Detect which cell encompasses the target text, then output its (x, y) center coordinate. 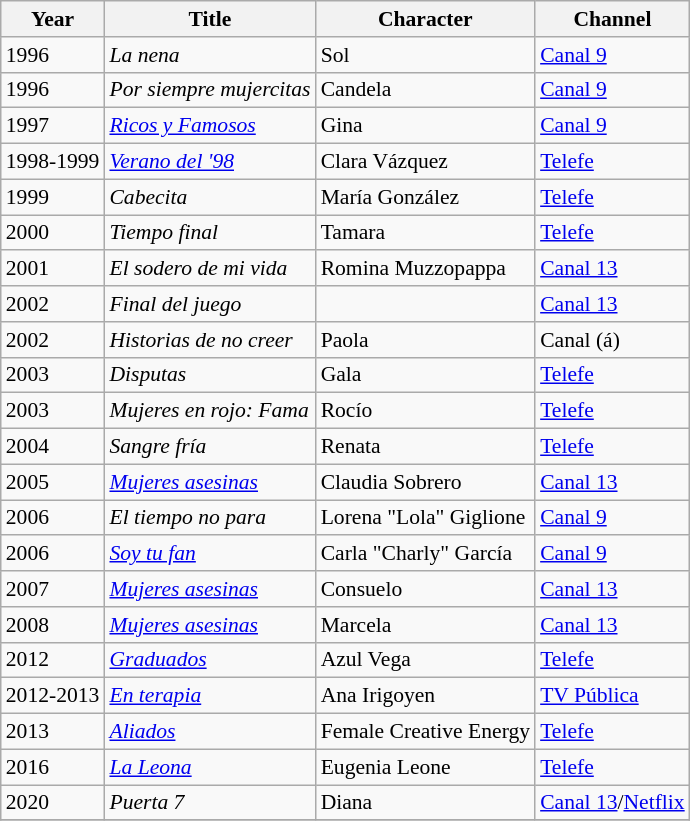
Aliados (210, 732)
Puerta 7 (210, 803)
2008 (53, 625)
Graduados (210, 660)
Channel (612, 19)
2013 (53, 732)
La nena (210, 55)
1999 (53, 197)
Romina Muzzopappa (426, 269)
Tiempo final (210, 233)
Claudia Sobrero (426, 482)
2004 (53, 447)
Azul Vega (426, 660)
2000 (53, 233)
Canal 13/Netflix (612, 803)
2020 (53, 803)
Carla "Charly" García (426, 554)
María González (426, 197)
Diana (426, 803)
Paola (426, 340)
Historias de no creer (210, 340)
1998-1999 (53, 162)
Tamara (426, 233)
Soy tu fan (210, 554)
Year (53, 19)
Gina (426, 126)
Renata (426, 447)
Consuelo (426, 589)
Gala (426, 375)
2016 (53, 767)
La Leona (210, 767)
El sodero de mi vida (210, 269)
Cabecita (210, 197)
El tiempo no para (210, 518)
2007 (53, 589)
Clara Vázquez (426, 162)
Verano del '98 (210, 162)
2012 (53, 660)
2012-2013 (53, 696)
Female Creative Energy (426, 732)
Ana Irigoyen (426, 696)
Title (210, 19)
Sangre fría (210, 447)
Disputas (210, 375)
Sol (426, 55)
2005 (53, 482)
Final del juego (210, 304)
Mujeres en rojo: Fama (210, 411)
Eugenia Leone (426, 767)
TV Pública (612, 696)
Rocío (426, 411)
Lorena "Lola" Giglione (426, 518)
1997 (53, 126)
Candela (426, 90)
Por siempre mujercitas (210, 90)
Canal (á) (612, 340)
Marcela (426, 625)
Ricos y Famosos (210, 126)
En terapia (210, 696)
Character (426, 19)
2001 (53, 269)
